Determine the [x, y] coordinate at the center of the cell enclosing the given text.  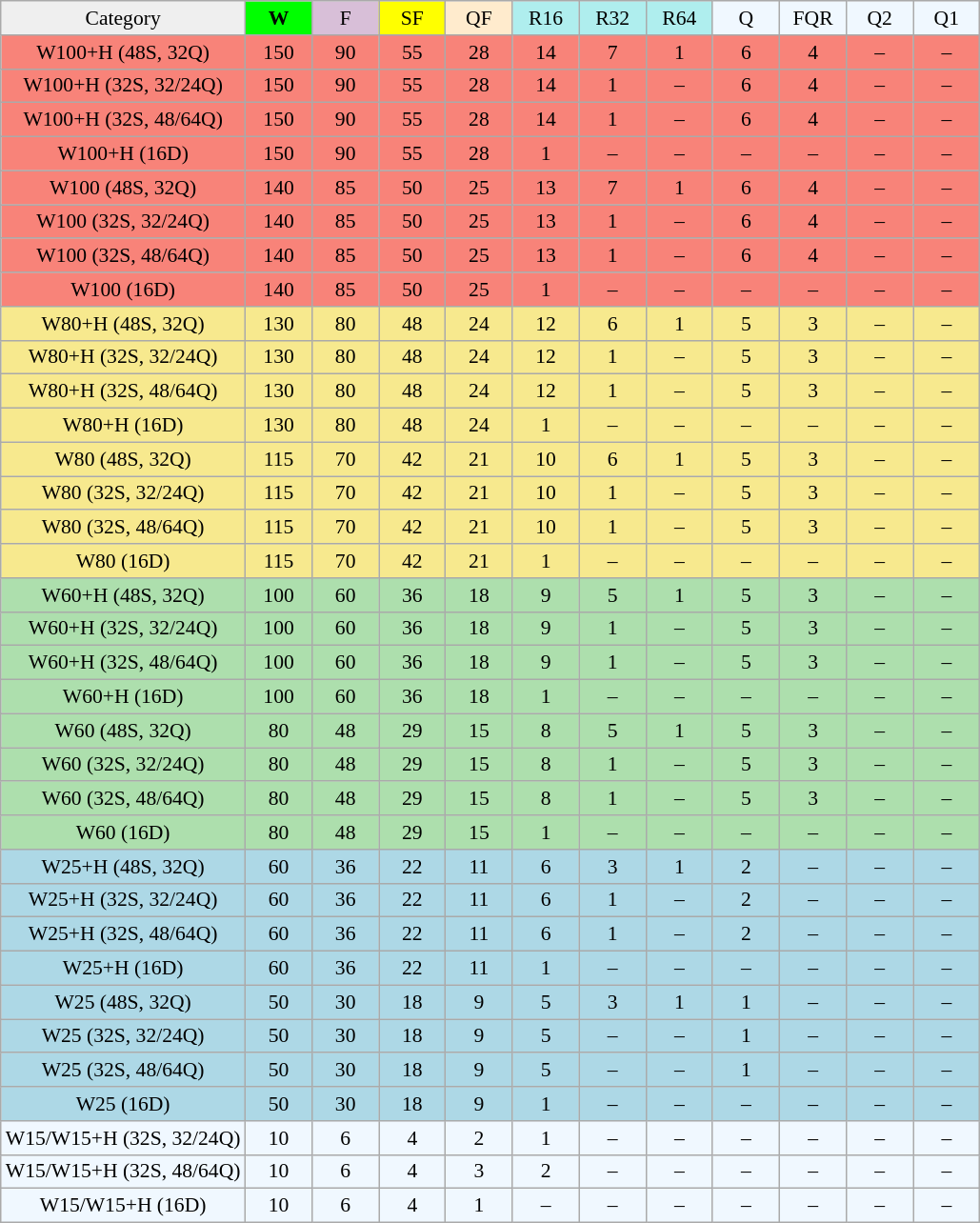
W100+H (48S, 32Q) [124, 52]
W100 (32S, 48/64Q) [124, 256]
W80 (32S, 48/64Q) [124, 528]
W25 (32S, 48/64Q) [124, 1071]
W60+H (32S, 32/24Q) [124, 629]
W15/W15+H (32S, 48/64Q) [124, 1172]
W25+H (16D) [124, 969]
W60+H (16D) [124, 697]
R16 [546, 18]
W100 (48S, 32Q) [124, 188]
W100 (32S, 32/24Q) [124, 222]
Category [124, 18]
FQR [812, 18]
Q [746, 18]
W100 (16D) [124, 290]
W25 (32S, 32/24Q) [124, 1036]
W100+H (32S, 48/64Q) [124, 120]
R32 [612, 18]
QF [479, 18]
W60 (32S, 48/64Q) [124, 799]
W60 (32S, 32/24Q) [124, 765]
W80 (32S, 32/24Q) [124, 493]
W100+H (16D) [124, 154]
W15/W15+H (32S, 32/24Q) [124, 1138]
W80 (16D) [124, 561]
W60+H (32S, 48/64Q) [124, 663]
F [346, 18]
R64 [679, 18]
W25+H (32S, 48/64Q) [124, 934]
SF [412, 18]
W80 (48S, 32Q) [124, 459]
W60+H (48S, 32Q) [124, 595]
W25+H (32S, 32/24Q) [124, 900]
W25+H (48S, 32Q) [124, 867]
W25 (48S, 32Q) [124, 1002]
W80+H (48S, 32Q) [124, 324]
W [278, 18]
Q2 [880, 18]
W25 (16D) [124, 1104]
W60 (16D) [124, 832]
W80+H (32S, 32/24Q) [124, 357]
W100+H (32S, 32/24Q) [124, 86]
W80+H (16D) [124, 426]
W60 (48S, 32Q) [124, 731]
W15/W15+H (16D) [124, 1206]
Q1 [947, 18]
W80+H (32S, 48/64Q) [124, 391]
